Capture the cell that displays the provided text and extract its [X, Y] central coordinate. 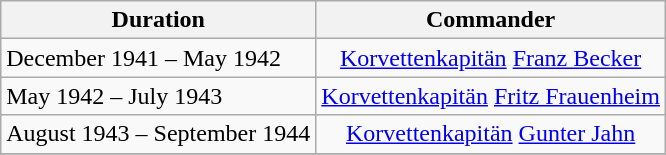
Korvettenkapitän Gunter Jahn [491, 134]
Korvettenkapitän Franz Becker [491, 58]
August 1943 – September 1944 [158, 134]
Commander [491, 20]
Duration [158, 20]
May 1942 – July 1943 [158, 96]
December 1941 – May 1942 [158, 58]
Korvettenkapitän Fritz Frauenheim [491, 96]
